Detect which cell encompasses the target text, then output its [X, Y] center coordinate. 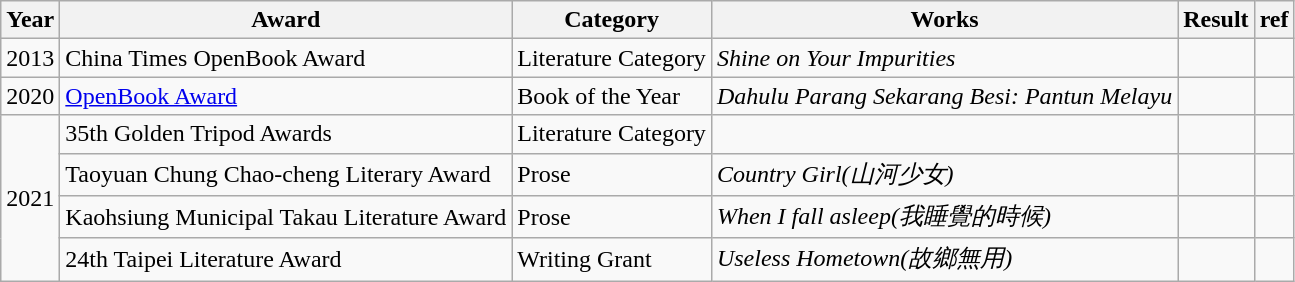
Works [944, 20]
Useless Hometown(故鄉無用) [944, 260]
2020 [30, 96]
35th Golden Tripod Awards [286, 134]
Year [30, 20]
Book of the Year [612, 96]
24th Taipei Literature Award [286, 260]
Taoyuan Chung Chao-cheng Literary Award [286, 174]
2021 [30, 198]
Category [612, 20]
Shine on Your Impurities [944, 58]
Kaohsiung Municipal Takau Literature Award [286, 218]
ref [1274, 20]
OpenBook Award [286, 96]
Dahulu Parang Sekarang Besi: Pantun Melayu [944, 96]
China Times OpenBook Award [286, 58]
Award [286, 20]
Country Girl(山河少女) [944, 174]
When I fall asleep(我睡覺的時候) [944, 218]
Writing Grant [612, 260]
2013 [30, 58]
Result [1216, 20]
